Output the (x, y) coordinate of the center of the cell containing the given text.  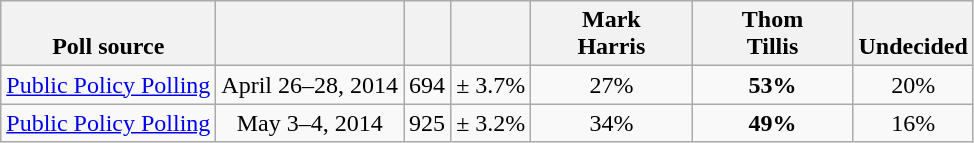
925 (428, 123)
49% (772, 123)
± 3.2% (491, 123)
May 3–4, 2014 (310, 123)
16% (913, 123)
ThomTillis (772, 34)
MarkHarris (612, 34)
April 26–28, 2014 (310, 85)
20% (913, 85)
694 (428, 85)
27% (612, 85)
± 3.7% (491, 85)
34% (612, 123)
53% (772, 85)
Undecided (913, 34)
Poll source (108, 34)
